Return (X, Y) of the center of cell containing provided text 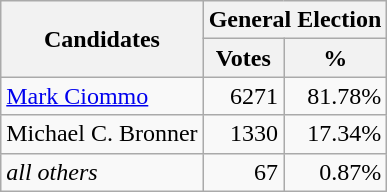
% (336, 58)
Votes (243, 58)
Candidates (102, 39)
Michael C. Bronner (102, 134)
1330 (243, 134)
Mark Ciommo (102, 96)
17.34% (336, 134)
all others (102, 172)
81.78% (336, 96)
67 (243, 172)
0.87% (336, 172)
General Election (295, 20)
6271 (243, 96)
